Capture the cell that displays the provided text and extract its (X, Y) central coordinate. 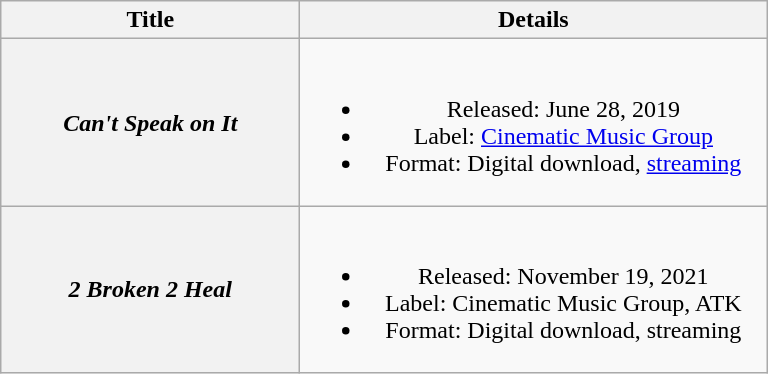
Can't Speak on It (150, 122)
2 Broken 2 Heal (150, 290)
Released: November 19, 2021Label: Cinematic Music Group, ATKFormat: Digital download, streaming (534, 290)
Title (150, 20)
Released: June 28, 2019Label: Cinematic Music GroupFormat: Digital download, streaming (534, 122)
Details (534, 20)
